Search for the cell housing the specified text and yield its (x, y) center coordinate. 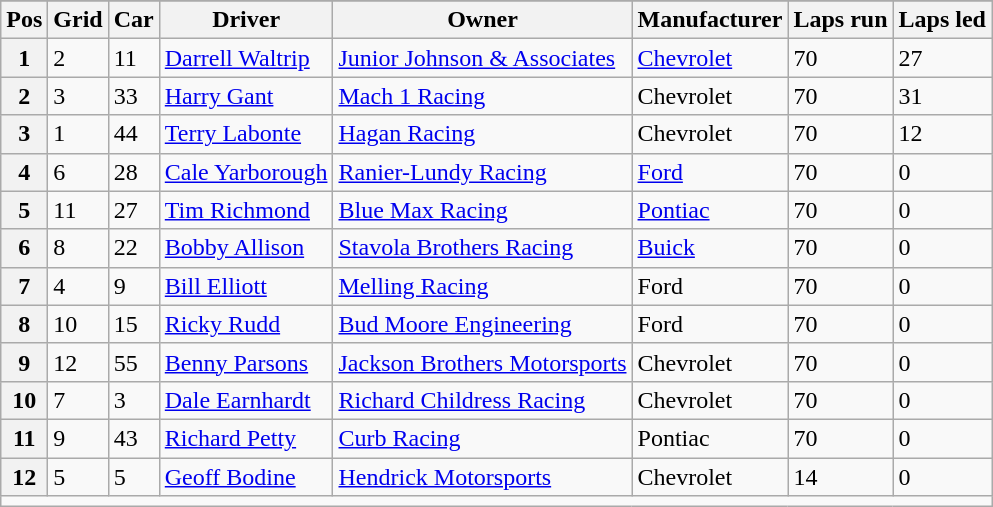
Junior Johnson & Associates (482, 58)
43 (134, 438)
Manufacturer (710, 20)
Hagan Racing (482, 134)
Laps run (840, 20)
Cale Yarborough (246, 172)
28 (134, 172)
Bud Moore Engineering (482, 324)
Jackson Brothers Motorsports (482, 362)
Mach 1 Racing (482, 96)
Car (134, 20)
Blue Max Racing (482, 210)
Benny Parsons (246, 362)
33 (134, 96)
Tim Richmond (246, 210)
Dale Earnhardt (246, 400)
Pos (24, 20)
Ricky Rudd (246, 324)
Richard Childress Racing (482, 400)
Richard Petty (246, 438)
Ranier-Lundy Racing (482, 172)
Bobby Allison (246, 248)
Bill Elliott (246, 286)
Stavola Brothers Racing (482, 248)
Harry Gant (246, 96)
Terry Labonte (246, 134)
Melling Racing (482, 286)
22 (134, 248)
31 (942, 96)
Geoff Bodine (246, 477)
Darrell Waltrip (246, 58)
Laps led (942, 20)
Curb Racing (482, 438)
55 (134, 362)
Owner (482, 20)
Driver (246, 20)
Hendrick Motorsports (482, 477)
14 (840, 477)
Grid (78, 20)
15 (134, 324)
Buick (710, 248)
44 (134, 134)
